Scan for the cell matching the given text and deliver its (x, y) coordinate at center. 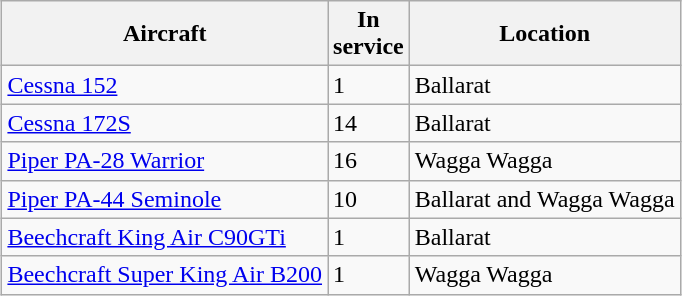
Inservice (369, 34)
Ballarat and Wagga Wagga (544, 199)
Piper PA-44 Seminole (165, 199)
Aircraft (165, 34)
10 (369, 199)
Beechcraft King Air C90GTi (165, 237)
Piper PA-28 Warrior (165, 161)
Location (544, 34)
16 (369, 161)
14 (369, 123)
Cessna 152 (165, 85)
Cessna 172S (165, 123)
Beechcraft Super King Air B200 (165, 275)
